Return the [x, y] coordinate for the center point of the cell that contains the specified text.  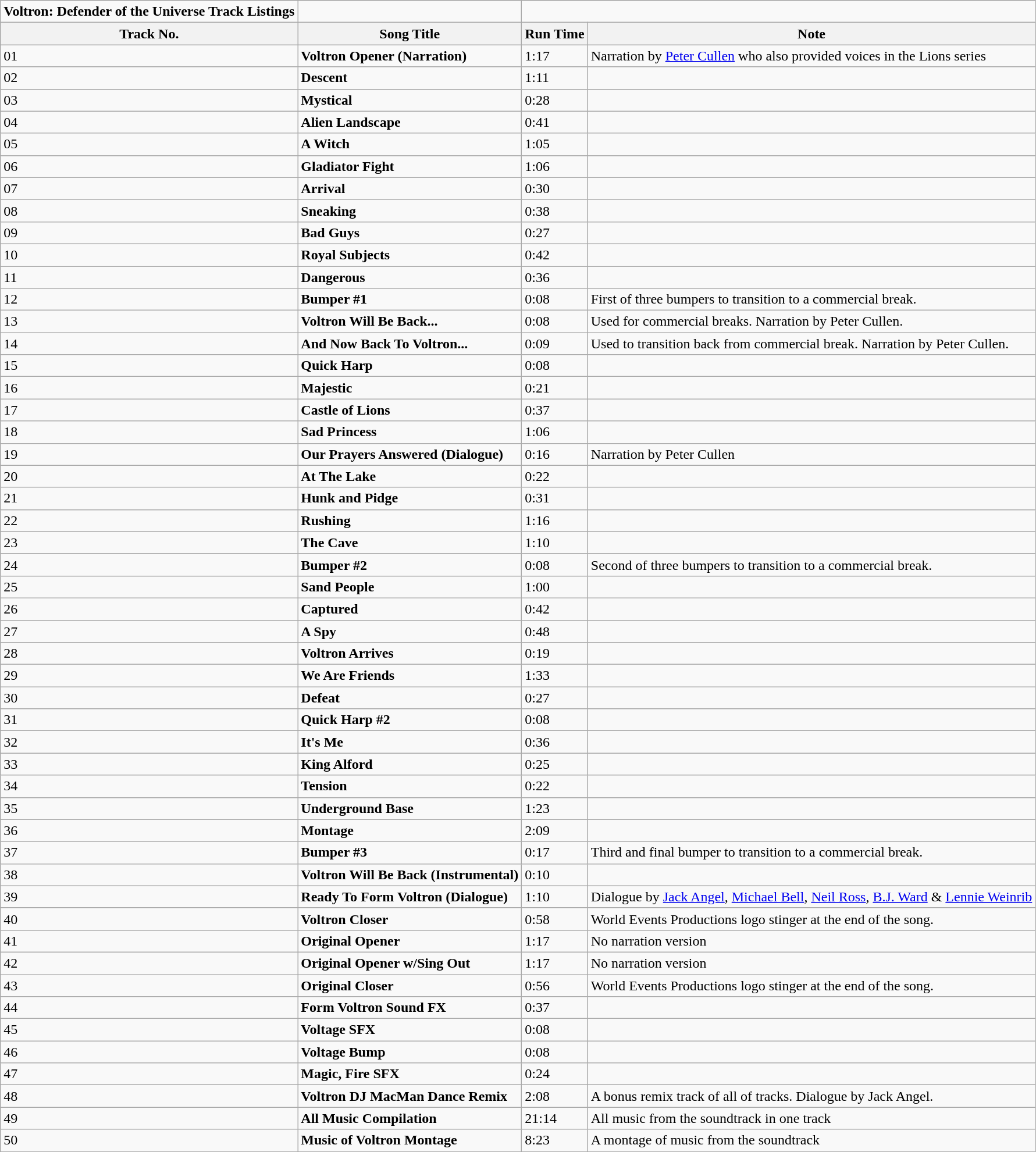
0:09 [555, 344]
0:17 [555, 853]
28 [149, 654]
45 [149, 1030]
12 [149, 299]
0:30 [555, 188]
Our Prayers Answered (Dialogue) [410, 454]
02 [149, 78]
We Are Friends [410, 676]
All music from the soundtrack in one track [811, 1118]
1:05 [555, 144]
27 [149, 631]
Voltron DJ MacMan Dance Remix [410, 1096]
Royal Subjects [410, 255]
First of three bumpers to transition to a commercial break. [811, 299]
Voltron Closer [410, 919]
43 [149, 986]
20 [149, 476]
34 [149, 786]
Used to transition back from commercial break. Narration by Peter Cullen. [811, 344]
Quick Harp #2 [410, 720]
03 [149, 100]
Bumper #2 [410, 565]
Majestic [410, 388]
Track No. [149, 34]
37 [149, 853]
08 [149, 211]
A Witch [410, 144]
06 [149, 166]
40 [149, 919]
35 [149, 808]
0:19 [555, 654]
Narration by Peter Cullen [811, 454]
Voltage SFX [410, 1030]
2:08 [555, 1096]
Original Closer [410, 986]
0:56 [555, 986]
Hunk and Pidge [410, 498]
Captured [410, 609]
01 [149, 56]
36 [149, 830]
Ready To Form Voltron (Dialogue) [410, 897]
Used for commercial breaks. Narration by Peter Cullen. [811, 322]
0:25 [555, 764]
0:41 [555, 122]
Sad Princess [410, 432]
Magic, Fire SFX [410, 1074]
Voltron Arrives [410, 654]
48 [149, 1096]
Descent [410, 78]
Bumper #1 [410, 299]
Original Opener w/Sing Out [410, 963]
A montage of music from the soundtrack [811, 1140]
29 [149, 676]
1:11 [555, 78]
Song Title [410, 34]
Quick Harp [410, 366]
A bonus remix track of all of tracks. Dialogue by Jack Angel. [811, 1096]
0:16 [555, 454]
8:23 [555, 1140]
A Spy [410, 631]
26 [149, 609]
18 [149, 432]
The Cave [410, 543]
44 [149, 1008]
1:16 [555, 520]
Castle of Lions [410, 410]
At The Lake [410, 476]
2:09 [555, 830]
Voltron Opener (Narration) [410, 56]
1:23 [555, 808]
Voltage Bump [410, 1052]
50 [149, 1140]
0:38 [555, 211]
32 [149, 742]
1:00 [555, 587]
46 [149, 1052]
Dangerous [410, 277]
13 [149, 322]
King Alford [410, 764]
Alien Landscape [410, 122]
23 [149, 543]
09 [149, 233]
Underground Base [410, 808]
Sand People [410, 587]
19 [149, 454]
Form Voltron Sound FX [410, 1008]
07 [149, 188]
Defeat [410, 698]
41 [149, 941]
04 [149, 122]
Run Time [555, 34]
31 [149, 720]
Voltron Will Be Back... [410, 322]
24 [149, 565]
14 [149, 344]
Rushing [410, 520]
0:21 [555, 388]
16 [149, 388]
Original Opener [410, 941]
Note [811, 34]
Second of three bumpers to transition to a commercial break. [811, 565]
Gladiator Fight [410, 166]
0:48 [555, 631]
It's Me [410, 742]
21:14 [555, 1118]
Bumper #3 [410, 853]
Sneaking [410, 211]
0:58 [555, 919]
25 [149, 587]
Tension [410, 786]
38 [149, 875]
17 [149, 410]
21 [149, 498]
47 [149, 1074]
0:28 [555, 100]
30 [149, 698]
0:31 [555, 498]
Arrival [410, 188]
Montage [410, 830]
39 [149, 897]
0:24 [555, 1074]
Voltron: Defender of the Universe Track Listings [149, 12]
Voltron Will Be Back (Instrumental) [410, 875]
And Now Back To Voltron... [410, 344]
10 [149, 255]
49 [149, 1118]
Narration by Peter Cullen who also provided voices in the Lions series [811, 56]
1:33 [555, 676]
11 [149, 277]
42 [149, 963]
22 [149, 520]
Bad Guys [410, 233]
15 [149, 366]
Dialogue by Jack Angel, Michael Bell, Neil Ross, B.J. Ward & Lennie Weinrib [811, 897]
0:10 [555, 875]
33 [149, 764]
Mystical [410, 100]
All Music Compilation [410, 1118]
Third and final bumper to transition to a commercial break. [811, 853]
Music of Voltron Montage [410, 1140]
05 [149, 144]
